Detect which cell encompasses the target text, then output its (x, y) center coordinate. 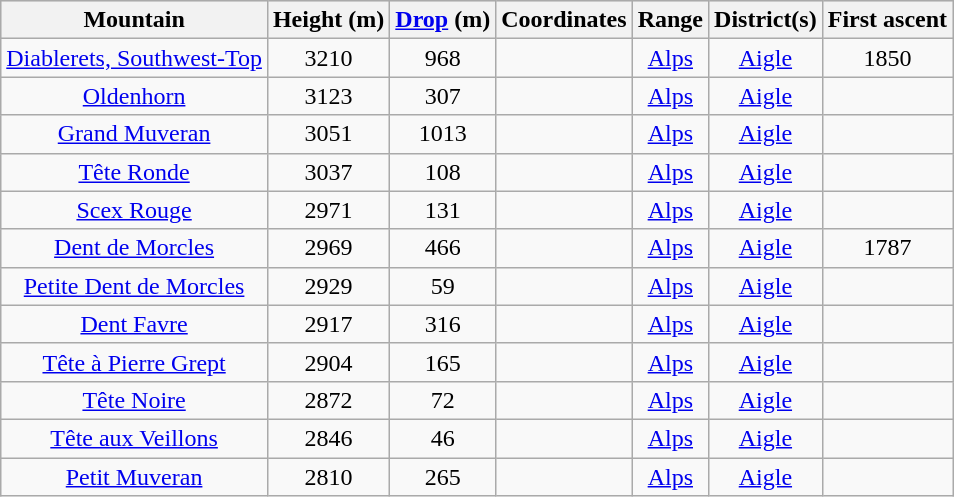
316 (443, 324)
District(s) (766, 20)
Diablerets, Southwest-Top (134, 58)
Tête Noire (134, 400)
265 (443, 477)
2904 (328, 362)
Tête Ronde (134, 172)
Mountain (134, 20)
Oldenhorn (134, 96)
2846 (328, 438)
Drop (m) (443, 20)
2971 (328, 210)
108 (443, 172)
Dent Favre (134, 324)
466 (443, 248)
Height (m) (328, 20)
2929 (328, 286)
2969 (328, 248)
59 (443, 286)
2810 (328, 477)
Grand Muveran (134, 134)
Dent de Morcles (134, 248)
Petit Muveran (134, 477)
968 (443, 58)
Tête à Pierre Grept (134, 362)
3051 (328, 134)
3210 (328, 58)
2872 (328, 400)
3037 (328, 172)
1013 (443, 134)
2917 (328, 324)
1787 (887, 248)
Tête aux Veillons (134, 438)
Scex Rouge (134, 210)
72 (443, 400)
Coordinates (564, 20)
165 (443, 362)
131 (443, 210)
46 (443, 438)
Petite Dent de Morcles (134, 286)
1850 (887, 58)
307 (443, 96)
First ascent (887, 20)
Range (670, 20)
3123 (328, 96)
